For the text-containing cell, return its midpoint in [X, Y] coordinate format. 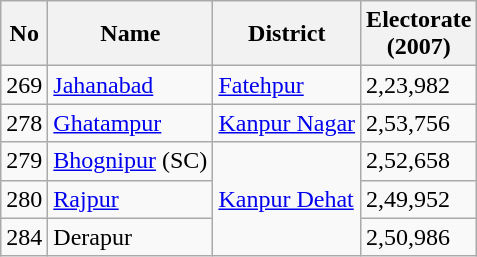
2,23,982 [419, 85]
Bhognipur (SC) [130, 161]
2,49,952 [419, 199]
2,50,986 [419, 237]
2,53,756 [419, 123]
Derapur [130, 237]
Jahanabad [130, 85]
Kanpur Dehat [287, 199]
Kanpur Nagar [287, 123]
269 [24, 85]
278 [24, 123]
Ghatampur [130, 123]
Name [130, 34]
284 [24, 237]
Rajpur [130, 199]
No [24, 34]
Fatehpur [287, 85]
2,52,658 [419, 161]
280 [24, 199]
279 [24, 161]
Electorate(2007) [419, 34]
District [287, 34]
